Identify which cell holds the provided text, then report its (X, Y) central coordinate. 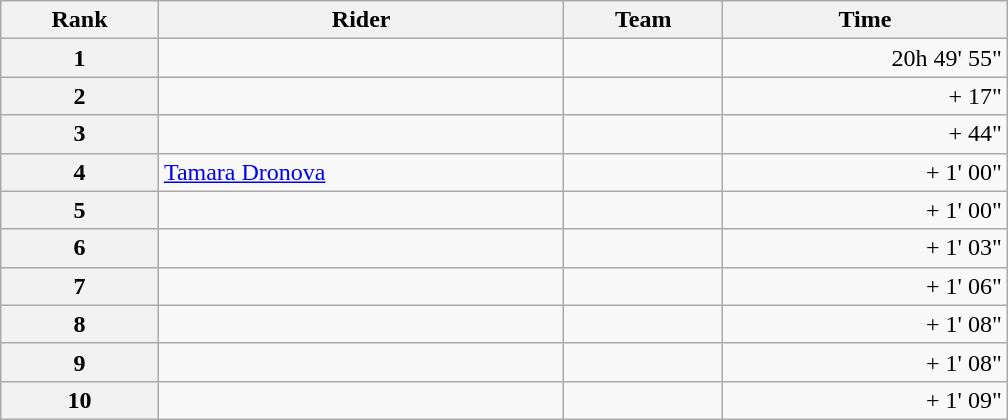
2 (80, 96)
Rider (361, 20)
+ 1' 06" (866, 286)
+ 44" (866, 134)
Tamara Dronova (361, 172)
+ 1' 03" (866, 248)
+ 17" (866, 96)
20h 49' 55" (866, 58)
+ 1' 09" (866, 400)
9 (80, 362)
Team (644, 20)
5 (80, 210)
10 (80, 400)
8 (80, 324)
Time (866, 20)
1 (80, 58)
6 (80, 248)
7 (80, 286)
Rank (80, 20)
3 (80, 134)
4 (80, 172)
